Determine the (x, y) coordinate at the center of the cell enclosing the given text.  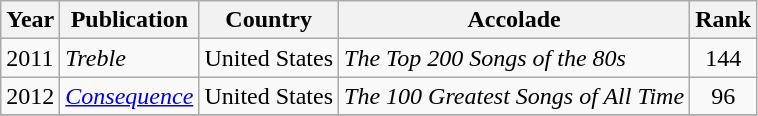
Accolade (514, 20)
Consequence (130, 96)
Country (269, 20)
144 (724, 58)
The Top 200 Songs of the 80s (514, 58)
2012 (30, 96)
96 (724, 96)
Publication (130, 20)
Rank (724, 20)
The 100 Greatest Songs of All Time (514, 96)
Treble (130, 58)
Year (30, 20)
2011 (30, 58)
